Locate the cell with the specified text and output its [x, y] center coordinate. 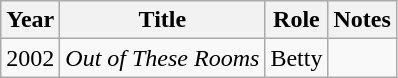
Out of These Rooms [162, 58]
Title [162, 20]
2002 [30, 58]
Betty [296, 58]
Role [296, 20]
Notes [362, 20]
Year [30, 20]
